Return the [X, Y] coordinate for the center point of the cell that contains the specified text.  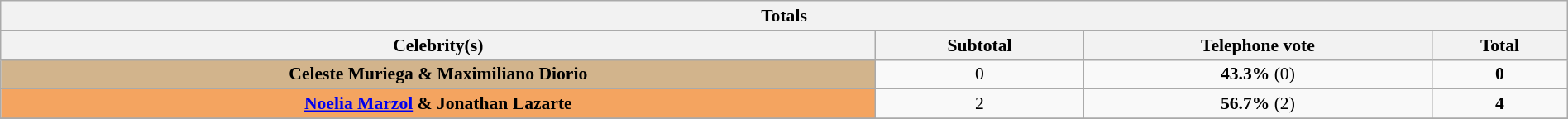
Total [1500, 45]
Totals [784, 16]
4 [1500, 104]
Telephone vote [1258, 45]
Celebrity(s) [438, 45]
2 [979, 104]
Celeste Muriega & Maximiliano Diorio [438, 74]
43.3% (0) [1258, 74]
Noelia Marzol & Jonathan Lazarte [438, 104]
Subtotal [979, 45]
56.7% (2) [1258, 104]
